Detect which cell encompasses the target text, then output its [X, Y] center coordinate. 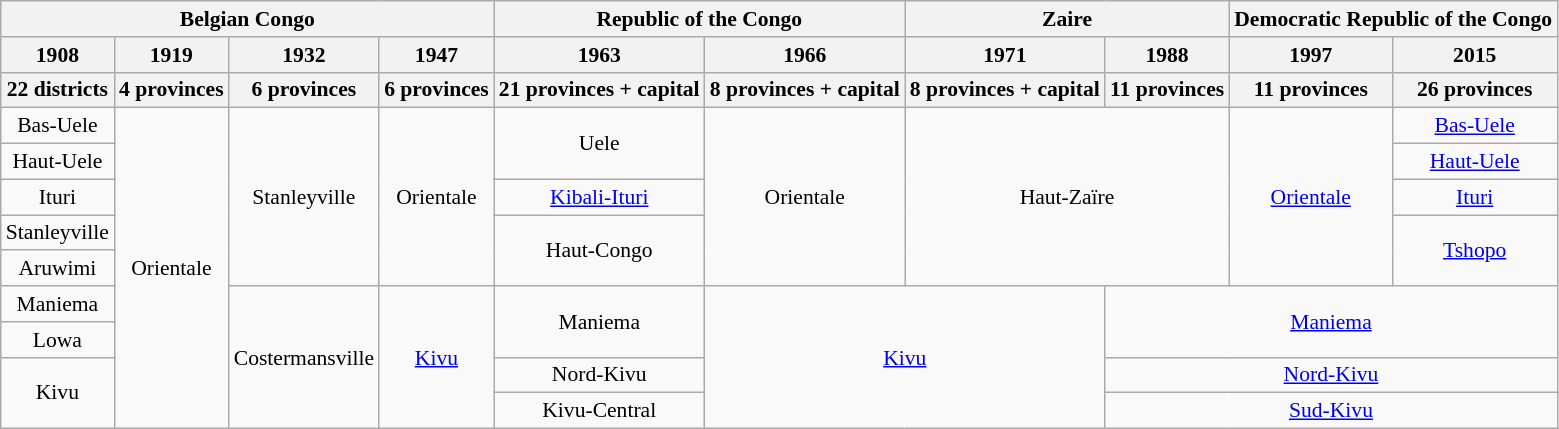
Sud-Kivu [1331, 411]
1947 [436, 55]
1988 [1167, 55]
Belgian Congo [248, 19]
Kibali-Ituri [600, 197]
Republic of the Congo [700, 19]
Kivu-Central [600, 411]
1997 [1310, 55]
2015 [1474, 55]
Zaire [1067, 19]
1971 [1005, 55]
1932 [304, 55]
1963 [600, 55]
22 districts [58, 90]
Lowa [58, 340]
Haut-Congo [600, 250]
Aruwimi [58, 269]
Haut-Zaïre [1067, 197]
21 provinces + capital [600, 90]
Tshopo [1474, 250]
Costermansville [304, 357]
1966 [805, 55]
1908 [58, 55]
1919 [172, 55]
Uele [600, 144]
26 provinces [1474, 90]
Democratic Republic of the Congo [1393, 19]
4 provinces [172, 90]
